Provide the (x, y) coordinate of the cell's center where the given text is located.  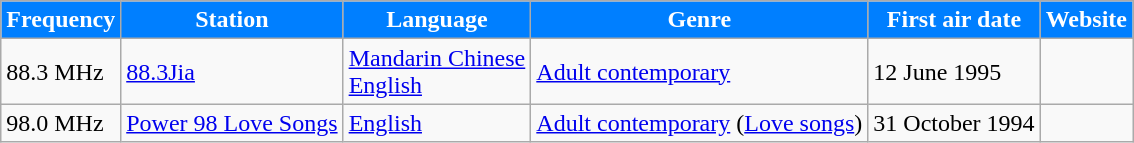
Power 98 Love Songs (232, 123)
88.3Jia (232, 72)
Language (437, 20)
Adult contemporary (Love songs) (700, 123)
Genre (700, 20)
Adult contemporary (700, 72)
88.3 MHz (61, 72)
Frequency (61, 20)
Website (1086, 20)
12 June 1995 (954, 72)
98.0 MHz (61, 123)
31 October 1994 (954, 123)
English (437, 123)
Mandarin Chinese English (437, 72)
Station (232, 20)
First air date (954, 20)
